Return the (X, Y) coordinate for the center point of the cell that contains the specified text.  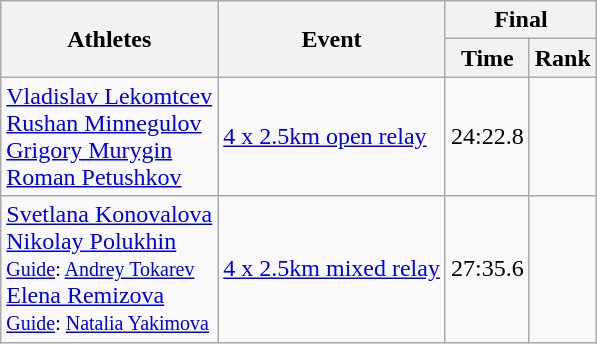
24:22.8 (487, 136)
Final (520, 20)
4 x 2.5km open relay (332, 136)
Event (332, 39)
Rank (562, 58)
Athletes (110, 39)
4 x 2.5km mixed relay (332, 269)
Time (487, 58)
27:35.6 (487, 269)
Svetlana KonovalovaNikolay PolukhinGuide: Andrey Tokarev Elena RemizovaGuide: Natalia Yakimova (110, 269)
Vladislav LekomtcevRushan MinnegulovGrigory MuryginRoman Petushkov (110, 136)
